Scan for the cell matching the given text and deliver its [X, Y] coordinate at center. 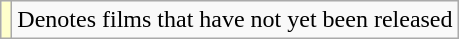
Denotes films that have not yet been released [235, 20]
